Extract the [X, Y] coordinate from the center of the cell holding the provided text.  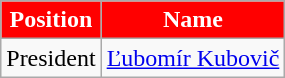
Name [193, 20]
Position [51, 20]
President [51, 58]
Ľubomír Kubovič [193, 58]
